Identify which cell holds the provided text, then report its (X, Y) central coordinate. 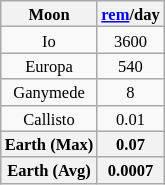
Callisto (50, 118)
0.0007 (130, 170)
rem/day (130, 14)
Europa (50, 66)
Moon (50, 14)
0.01 (130, 118)
Earth (Max) (50, 144)
3600 (130, 40)
Io (50, 40)
8 (130, 92)
Ganymede (50, 92)
540 (130, 66)
0.07 (130, 144)
Earth (Avg) (50, 170)
